Detect which cell encompasses the target text, then output its [X, Y] center coordinate. 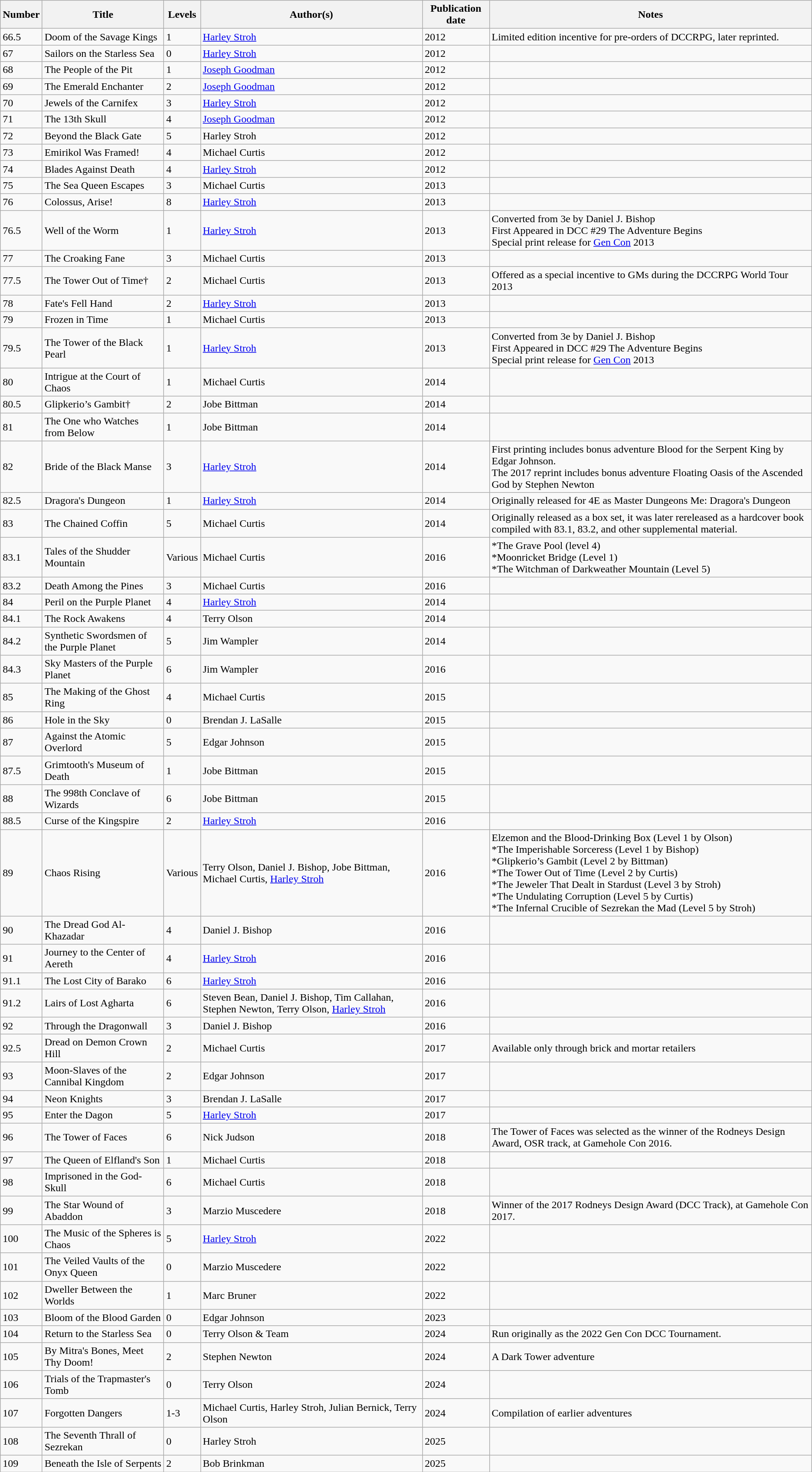
68 [21, 70]
75 [21, 185]
98 [21, 1182]
77 [21, 259]
99 [21, 1211]
The Queen of Elfland's Son [103, 1160]
92.5 [21, 1048]
Journey to the Center of Aereth [103, 958]
78 [21, 303]
106 [21, 1384]
Death Among the Pines [103, 585]
Dweller Between the Worlds [103, 1295]
Beneath the Isle of Serpents [103, 1463]
Originally released as a box set, it was later rereleased as a hardcover book compiled with 83.1, 83.2, and other supplemental material. [651, 523]
Fate's Fell Hand [103, 303]
Dragora's Dungeon [103, 501]
The 998th Conclave of Wizards [103, 798]
*The Grave Pool (level 4)*Moonricket Bridge (Level 1)*The Witchman of Darkweather Mountain (Level 5) [651, 557]
76 [21, 202]
Emirikol Was Framed! [103, 152]
The Tower of Faces was selected as the winner of the Rodneys Design Award, OSR track, at Gamehole Con 2016. [651, 1138]
89 [21, 873]
105 [21, 1357]
84.1 [21, 618]
67 [21, 53]
72 [21, 136]
107 [21, 1413]
The Veiled Vaults of the Onyx Queen [103, 1267]
74 [21, 169]
Trials of the Trapmaster's Tomb [103, 1384]
92 [21, 1025]
73 [21, 152]
Well of the Worm [103, 230]
Sky Masters of the Purple Planet [103, 669]
Dread on Demon Crown Hill [103, 1048]
Imprisoned in the God-Skull [103, 1182]
The Chained Coffin [103, 523]
The Tower of the Black Pearl [103, 348]
71 [21, 119]
Title [103, 15]
Grimtooth's Museum of Death [103, 771]
The Star Wound of Abaddon [103, 1211]
The Music of the Spheres is Chaos [103, 1239]
109 [21, 1463]
Marc Bruner [311, 1295]
Winner of the 2017 Rodneys Design Award (DCC Track), at Gamehole Con 2017. [651, 1211]
91.1 [21, 981]
8 [182, 202]
Forgotten Dangers [103, 1413]
90 [21, 930]
The Seventh Thrall of Sezrekan [103, 1441]
Moon-Slaves of the Cannibal Kingdom [103, 1076]
The Rock Awakens [103, 618]
Blades Against Death [103, 169]
The 13th Skull [103, 119]
79 [21, 320]
1-3 [182, 1413]
96 [21, 1138]
100 [21, 1239]
66.5 [21, 37]
95 [21, 1115]
Notes [651, 15]
Levels [182, 15]
Sailors on the Starless Sea [103, 53]
102 [21, 1295]
79.5 [21, 348]
103 [21, 1318]
94 [21, 1098]
Number [21, 15]
83 [21, 523]
108 [21, 1441]
Publication date [456, 15]
Hole in the Sky [103, 720]
The One who Watches from Below [103, 427]
104 [21, 1334]
Tales of the Shudder Mountain [103, 557]
Offered as a special incentive to GMs during the DCCRPG World Tour 2013 [651, 281]
Curse of the Kingspire [103, 821]
Terry Olson & Team [311, 1334]
Bloom of the Blood Garden [103, 1318]
Jewels of the Carnifex [103, 103]
80.5 [21, 404]
2023 [456, 1318]
Limited edition incentive for pre-orders of DCCRPG, later reprinted. [651, 37]
Nick Judson [311, 1138]
91 [21, 958]
The Making of the Ghost Ring [103, 698]
Beyond the Black Gate [103, 136]
Bride of the Black Manse [103, 467]
Author(s) [311, 15]
88 [21, 798]
Michael Curtis, Harley Stroh, Julian Bernick, Terry Olson [311, 1413]
84.2 [21, 641]
Synthetic Swordsmen of the Purple Planet [103, 641]
91.2 [21, 1003]
By Mitra's Bones, Meet Thy Doom! [103, 1357]
Frozen in Time [103, 320]
The Croaking Fane [103, 259]
The Dread God Al-Khazadar [103, 930]
81 [21, 427]
76.5 [21, 230]
Glipkerio’s Gambit† [103, 404]
The Tower of Faces [103, 1138]
84 [21, 602]
97 [21, 1160]
77.5 [21, 281]
Through the Dragonwall [103, 1025]
Lairs of Lost Agharta [103, 1003]
88.5 [21, 821]
70 [21, 103]
87.5 [21, 771]
The Emerald Enchanter [103, 86]
85 [21, 698]
Against the Atomic Overlord [103, 742]
The Tower Out of Time† [103, 281]
A Dark Tower adventure [651, 1357]
82 [21, 467]
101 [21, 1267]
The Sea Queen Escapes [103, 185]
84.3 [21, 669]
Peril on the Purple Planet [103, 602]
Bob Brinkman [311, 1463]
The Lost City of Barako [103, 981]
Chaos Rising [103, 873]
86 [21, 720]
Stephen Newton [311, 1357]
Doom of the Savage Kings [103, 37]
93 [21, 1076]
Intrigue at the Court of Chaos [103, 382]
Neon Knights [103, 1098]
Originally released for 4E as Master Dungeons Me: Dragora's Dungeon [651, 501]
Compilation of earlier adventures [651, 1413]
Colossus, Arise! [103, 202]
Terry Olson, Daniel J. Bishop, Jobe Bittman, Michael Curtis, Harley Stroh [311, 873]
83.1 [21, 557]
82.5 [21, 501]
Steven Bean, Daniel J. Bishop, Tim Callahan, Stephen Newton, Terry Olson, Harley Stroh [311, 1003]
83.2 [21, 585]
Available only through brick and mortar retailers [651, 1048]
Enter the Dagon [103, 1115]
Return to the Starless Sea [103, 1334]
69 [21, 86]
Run originally as the 2022 Gen Con DCC Tournament. [651, 1334]
87 [21, 742]
80 [21, 382]
The People of the Pit [103, 70]
